Scan for the cell matching the given text and deliver its [x, y] coordinate at center. 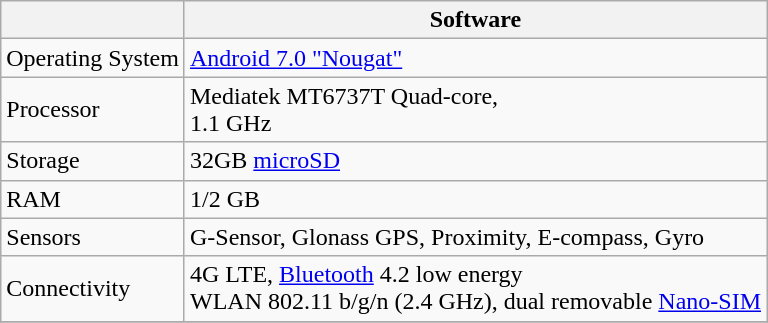
Sensors [93, 237]
Mediatek MT6737T Quad-core,1.1 GHz [475, 110]
Connectivity [93, 288]
4G LTE, Bluetooth 4.2 low energyWLAN 802.11 b/g/n (2.4 GHz), dual removable Nano-SIM [475, 288]
32GB microSD [475, 161]
1/2 GB [475, 199]
Software [475, 20]
Storage [93, 161]
Android 7.0 "Nougat" [475, 58]
G-Sensor, Glonass GPS, Proximity, E-compass, Gyro [475, 237]
Operating System [93, 58]
RAM [93, 199]
Processor [93, 110]
